Find where the given text appears and provide that cell's center as (X, Y) coordinate. 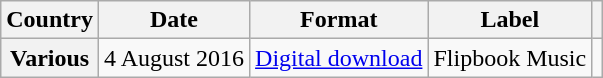
Label (510, 20)
Date (174, 20)
4 August 2016 (174, 58)
Flipbook Music (510, 58)
Format (339, 20)
Digital download (339, 58)
Various (50, 58)
Country (50, 20)
